Provide the (X, Y) coordinate of the cell's center where the given text is located.  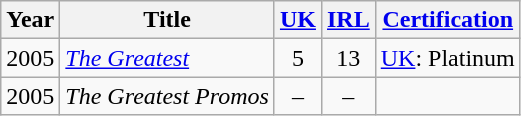
The Greatest Promos (168, 96)
5 (298, 58)
13 (348, 58)
IRL (348, 20)
Certification (448, 20)
UK (298, 20)
Title (168, 20)
The Greatest (168, 58)
Year (30, 20)
UK: Platinum (448, 58)
